Determine the (X, Y) coordinate at the center of the cell enclosing the given text.  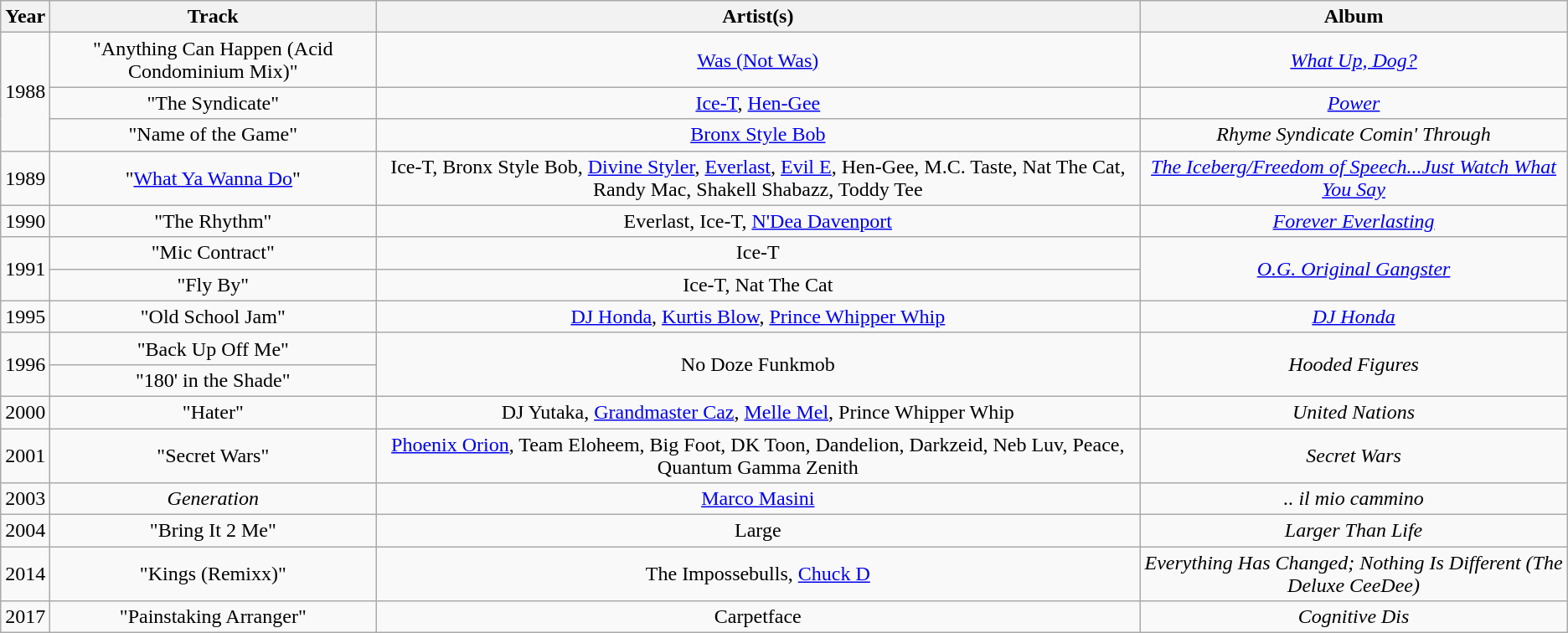
"The Rhythm" (213, 221)
1996 (25, 364)
DJ Honda, Kurtis Blow, Prince Whipper Whip (758, 316)
2004 (25, 531)
O.G. Original Gangster (1354, 269)
Secret Wars (1354, 455)
Cognitive Dis (1354, 617)
"The Syndicate" (213, 103)
The Impossebulls, Chuck D (758, 574)
2000 (25, 412)
2001 (25, 455)
Larger Than Life (1354, 531)
Everything Has Changed; Nothing Is Different (The Deluxe CeeDee) (1354, 574)
DJ Honda (1354, 316)
1991 (25, 269)
"Painstaking Arranger" (213, 617)
1990 (25, 221)
Hooded Figures (1354, 364)
"Back Up Off Me" (213, 348)
Rhyme Syndicate Comin' Through (1354, 135)
United Nations (1354, 412)
"Hater" (213, 412)
Generation (213, 499)
1995 (25, 316)
Everlast, Ice-T, N'Dea Davenport (758, 221)
DJ Yutaka, Grandmaster Caz, Melle Mel, Prince Whipper Whip (758, 412)
"Anything Can Happen (Acid Condominium Mix)" (213, 60)
Bronx Style Bob (758, 135)
Large (758, 531)
"Name of the Game" (213, 135)
1988 (25, 92)
Track (213, 17)
"180' in the Shade" (213, 380)
Ice-T (758, 253)
What Up, Dog? (1354, 60)
Power (1354, 103)
Artist(s) (758, 17)
Ice-T, Nat The Cat (758, 285)
No Doze Funkmob (758, 364)
1989 (25, 178)
"What Ya Wanna Do" (213, 178)
Marco Masini (758, 499)
Album (1354, 17)
"Mic Contract" (213, 253)
"Secret Wars" (213, 455)
The Iceberg/Freedom of Speech...Just Watch What You Say (1354, 178)
2014 (25, 574)
Phoenix Orion, Team Eloheem, Big Foot, DK Toon, Dandelion, Darkzeid, Neb Luv, Peace, Quantum Gamma Zenith (758, 455)
"Kings (Remixx)" (213, 574)
2017 (25, 617)
Was (Not Was) (758, 60)
"Fly By" (213, 285)
"Old School Jam" (213, 316)
Year (25, 17)
Carpetface (758, 617)
"Bring It 2 Me" (213, 531)
Forever Everlasting (1354, 221)
.. il mio cammino (1354, 499)
2003 (25, 499)
Ice-T, Bronx Style Bob, Divine Styler, Everlast, Evil E, Hen-Gee, M.C. Taste, Nat The Cat, Randy Mac, Shakell Shabazz, Toddy Tee (758, 178)
Ice-T, Hen-Gee (758, 103)
